Scan for the cell matching the given text and deliver its [X, Y] coordinate at center. 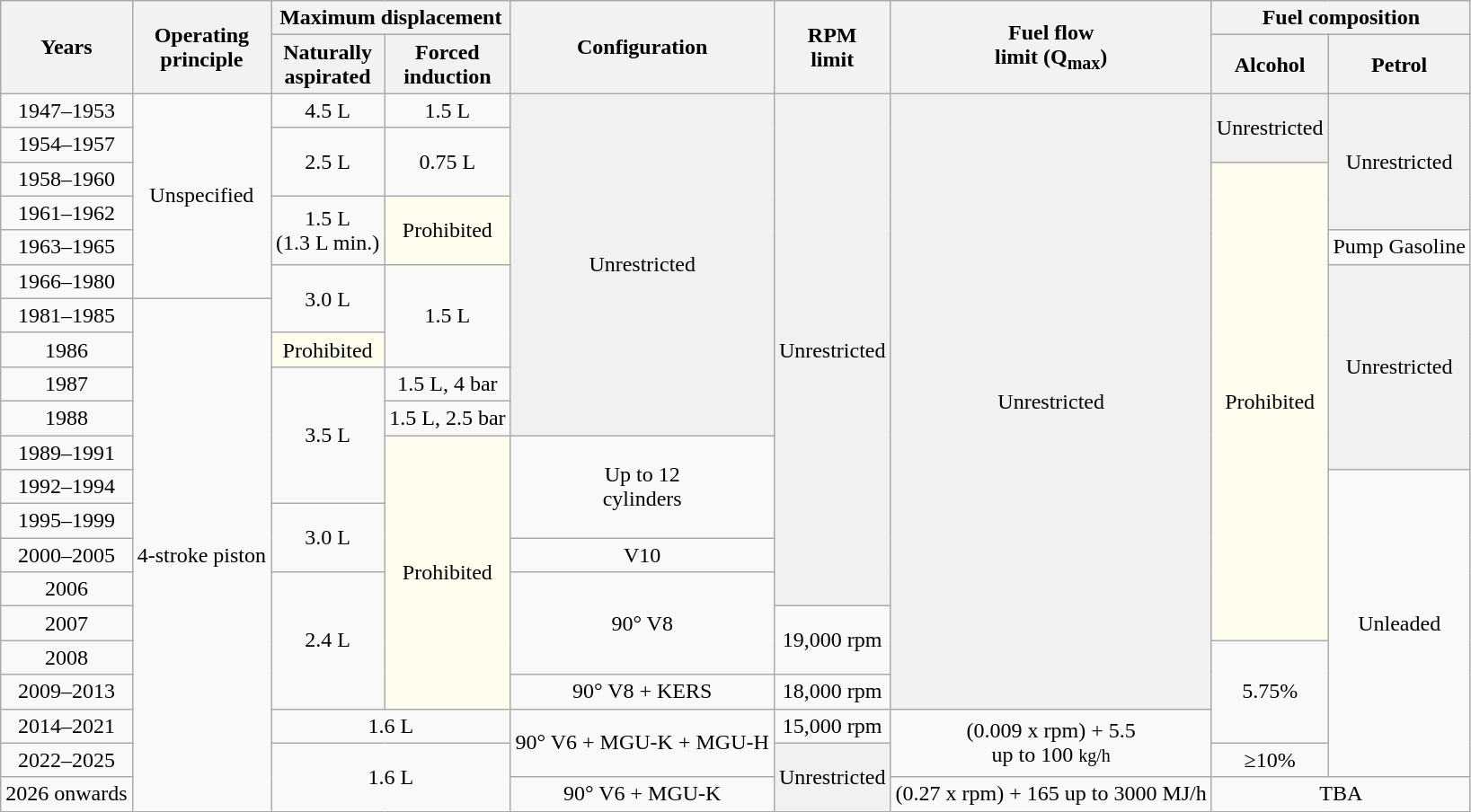
Fuel flowlimit (Qmax) [1051, 47]
Years [66, 47]
(0.27 x rpm) + 165 up to 3000 MJ/h [1051, 794]
1992–1994 [66, 487]
2000–2005 [66, 555]
18,000 rpm [832, 692]
0.75 L [448, 162]
1987 [66, 384]
2.5 L [328, 162]
4-stroke piston [201, 555]
3.5 L [328, 435]
Petrol [1399, 65]
4.5 L [328, 110]
90° V8 + KERS [642, 692]
1.5 L, 2.5 bar [448, 418]
Alcohol [1270, 65]
Operatingprinciple [201, 47]
RPMlimit [832, 47]
90° V6 + MGU-K + MGU-H [642, 743]
5.75% [1270, 692]
V10 [642, 555]
1954–1957 [66, 145]
Up to 12cylinders [642, 486]
Unleaded [1399, 623]
Configuration [642, 47]
1961–1962 [66, 213]
2022–2025 [66, 760]
1981–1985 [66, 315]
1958–1960 [66, 179]
19,000 rpm [832, 640]
1989–1991 [66, 452]
90° V8 [642, 623]
1.5 L(1.3 L min.) [328, 230]
1966–1980 [66, 281]
TBA [1341, 794]
2.4 L [328, 640]
Naturallyaspirated [328, 65]
1.5 L, 4 bar [448, 384]
2008 [66, 658]
Maximum displacement [392, 18]
2006 [66, 589]
2026 onwards [66, 794]
15,000 rpm [832, 726]
2007 [66, 623]
1963–1965 [66, 247]
Unspecified [201, 196]
2009–2013 [66, 692]
1995–1999 [66, 521]
Pump Gasoline [1399, 247]
1947–1953 [66, 110]
Forcedinduction [448, 65]
1986 [66, 349]
1988 [66, 418]
(0.009 x rpm) + 5.5up to 100 kg/h [1051, 743]
2014–2021 [66, 726]
90° V6 + MGU-K [642, 794]
≥10% [1270, 760]
Fuel composition [1341, 18]
